Return (x, y) of the center of cell containing provided text 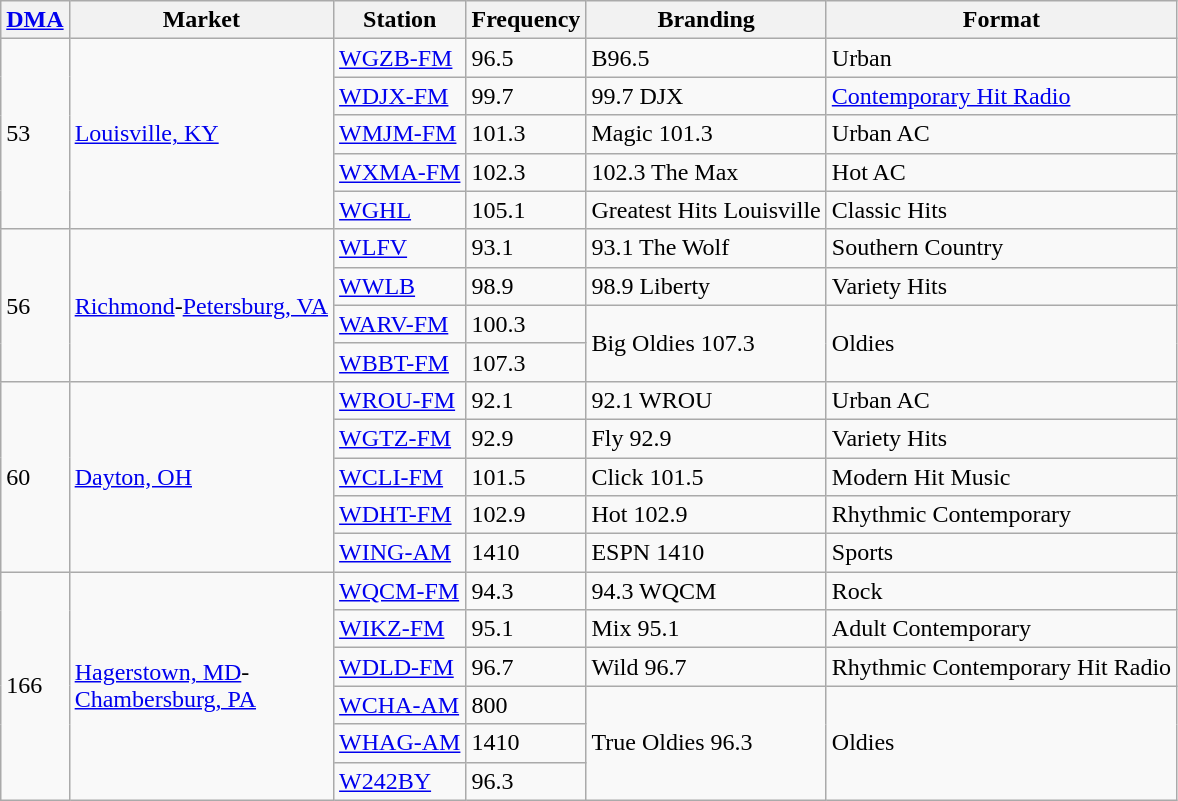
WROU-FM (400, 400)
166 (35, 686)
WGZB-FM (400, 58)
101.3 (526, 134)
WXMA-FM (400, 172)
Hot AC (1001, 172)
WING-AM (400, 553)
WWLB (400, 286)
Mix 95.1 (706, 629)
96.5 (526, 58)
Louisville, KY (201, 134)
Rhythmic Contemporary (1001, 515)
Station (400, 20)
WMJM-FM (400, 134)
98.9 Liberty (706, 286)
WHAG-AM (400, 743)
800 (526, 705)
Market (201, 20)
94.3 WQCM (706, 591)
Big Oldies 107.3 (706, 343)
Format (1001, 20)
Classic Hits (1001, 210)
WBBT-FM (400, 362)
Frequency (526, 20)
Contemporary Hit Radio (1001, 96)
Rhythmic Contemporary Hit Radio (1001, 667)
Modern Hit Music (1001, 477)
99.7 (526, 96)
Adult Contemporary (1001, 629)
WLFV (400, 248)
Richmond-Petersburg, VA (201, 305)
True Oldies 96.3 (706, 743)
Rock (1001, 591)
WDHT-FM (400, 515)
92.9 (526, 438)
Hagerstown, MD-Chambersburg, PA (201, 686)
56 (35, 305)
Click 101.5 (706, 477)
DMA (35, 20)
Greatest Hits Louisville (706, 210)
Magic 101.3 (706, 134)
93.1 The Wolf (706, 248)
Fly 92.9 (706, 438)
95.1 (526, 629)
107.3 (526, 362)
92.1 WROU (706, 400)
60 (35, 476)
WARV-FM (400, 324)
94.3 (526, 591)
92.1 (526, 400)
Sports (1001, 553)
99.7 DJX (706, 96)
100.3 (526, 324)
Urban (1001, 58)
Dayton, OH (201, 476)
98.9 (526, 286)
ESPN 1410 (706, 553)
WDLD-FM (400, 667)
96.3 (526, 781)
B96.5 (706, 58)
Branding (706, 20)
WQCM-FM (400, 591)
WIKZ-FM (400, 629)
W242BY (400, 781)
Hot 102.9 (706, 515)
102.3 (526, 172)
Wild 96.7 (706, 667)
WDJX-FM (400, 96)
93.1 (526, 248)
WCLI-FM (400, 477)
96.7 (526, 667)
Southern Country (1001, 248)
WGHL (400, 210)
105.1 (526, 210)
102.9 (526, 515)
WGTZ-FM (400, 438)
53 (35, 134)
101.5 (526, 477)
102.3 The Max (706, 172)
WCHA-AM (400, 705)
